Locate the cell with the specified text and output its (X, Y) center coordinate. 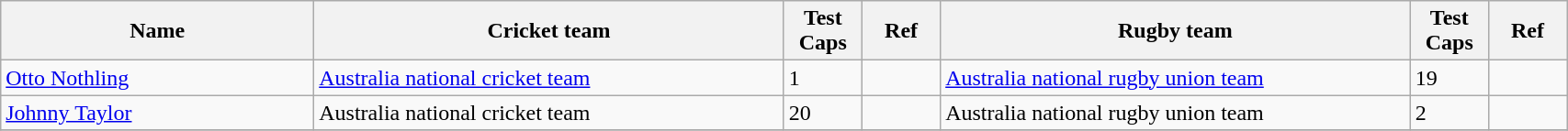
20 (823, 113)
1 (823, 78)
19 (1450, 78)
Rugby team (1176, 31)
Otto Nothling (158, 78)
Johnny Taylor (158, 113)
2 (1450, 113)
Cricket team (549, 31)
Name (158, 31)
